For the text-containing cell, return its midpoint in (x, y) coordinate format. 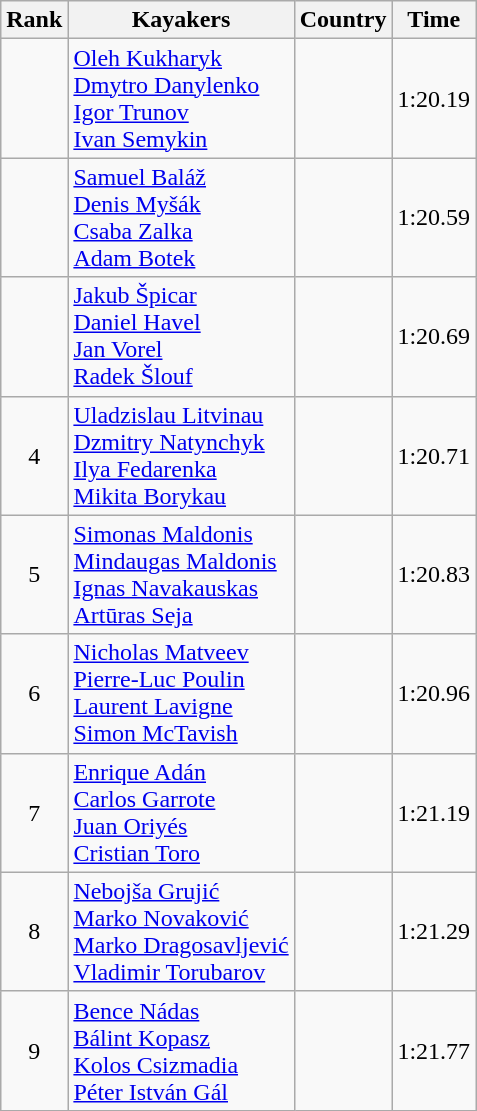
1:20.96 (434, 694)
1:20.83 (434, 574)
7 (34, 812)
Bence NádasBálint KopaszKolos CsizmadiaPéter István Gál (181, 1050)
5 (34, 574)
Time (434, 20)
1:20.69 (434, 336)
Country (343, 20)
1:20.71 (434, 456)
1:21.19 (434, 812)
9 (34, 1050)
1:21.29 (434, 932)
Kayakers (181, 20)
Nebojša GrujićMarko NovakovićMarko DragosavljevićVladimir Torubarov (181, 932)
Simonas MaldonisMindaugas MaldonisIgnas NavakauskasArtūras Seja (181, 574)
8 (34, 932)
Oleh KukharykDmytro DanylenkoIgor TrunovIvan Semykin (181, 98)
Rank (34, 20)
1:20.59 (434, 218)
6 (34, 694)
1:20.19 (434, 98)
Enrique AdánCarlos GarroteJuan OriyésCristian Toro (181, 812)
4 (34, 456)
1:21.77 (434, 1050)
Uladzislau LitvinauDzmitry NatynchykIlya FedarenkaMikita Borykau (181, 456)
Samuel BalážDenis MyšákCsaba ZalkaAdam Botek (181, 218)
Jakub ŠpicarDaniel HavelJan VorelRadek Šlouf (181, 336)
Nicholas MatveevPierre-Luc PoulinLaurent LavigneSimon McTavish (181, 694)
